Provide the [x, y] coordinate of the cell's center where the given text is located.  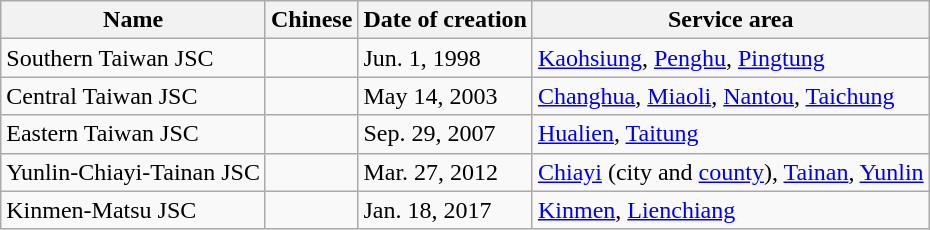
Yunlin-Chiayi-Tainan JSC [134, 172]
Kinmen-Matsu JSC [134, 210]
Service area [730, 20]
Central Taiwan JSC [134, 96]
Sep. 29, 2007 [446, 134]
Mar. 27, 2012 [446, 172]
May 14, 2003 [446, 96]
Date of creation [446, 20]
Jan. 18, 2017 [446, 210]
Kaohsiung, Penghu, Pingtung [730, 58]
Chiayi (city and county), Tainan, Yunlin [730, 172]
Hualien, Taitung [730, 134]
Kinmen, Lienchiang [730, 210]
Changhua, Miaoli, Nantou, Taichung [730, 96]
Eastern Taiwan JSC [134, 134]
Chinese [311, 20]
Name [134, 20]
Southern Taiwan JSC [134, 58]
Jun. 1, 1998 [446, 58]
